Capture the cell that displays the provided text and extract its [X, Y] central coordinate. 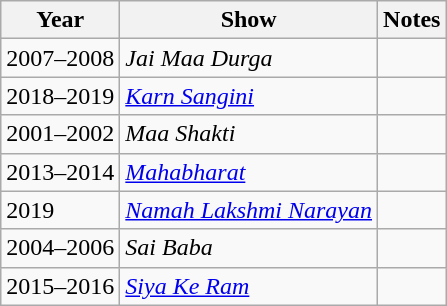
Sai Baba [249, 248]
Karn Sangini [249, 96]
Namah Lakshmi Narayan [249, 210]
Siya Ke Ram [249, 286]
Jai Maa Durga [249, 58]
2001–2002 [60, 134]
Year [60, 20]
Maa Shakti [249, 134]
2015–2016 [60, 286]
2004–2006 [60, 248]
2019 [60, 210]
Notes [412, 20]
2007–2008 [60, 58]
Show [249, 20]
2018–2019 [60, 96]
Mahabharat [249, 172]
2013–2014 [60, 172]
